Scan for the cell matching the given text and deliver its [X, Y] coordinate at center. 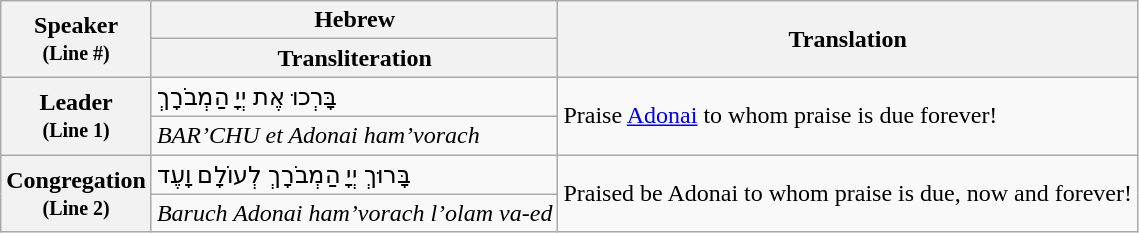
Translation [848, 39]
BAR’CHU et Adonai ham’vorach [354, 135]
Transliteration [354, 58]
Leader(Line 1) [76, 116]
Congregation(Line 2) [76, 193]
Speaker(Line #) [76, 39]
Praised be Adonai to whom praise is due, now and forever! [848, 193]
בָּרְכוּ אֶת יְיָ הַמְבֹרָךְ [354, 97]
בָּרוּךְ יְיָ הַמְבֹרָךְ לְעוֹלָם וָעֶד [354, 174]
Praise Adonai to whom praise is due forever! [848, 116]
Baruch Adonai ham’vorach l’olam va-ed [354, 213]
Hebrew [354, 20]
